For the text-containing cell, return its midpoint in [x, y] coordinate format. 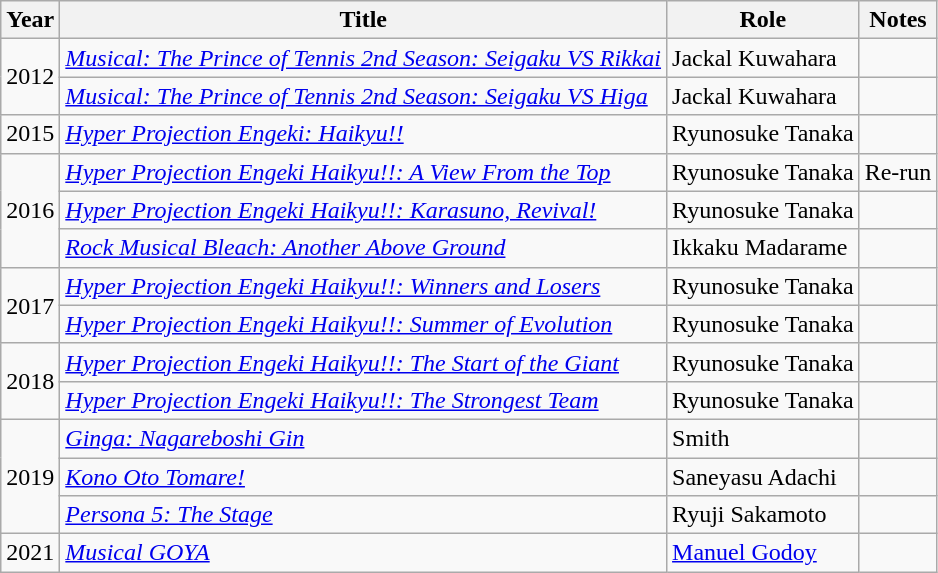
Persona 5: The Stage [364, 515]
Role [764, 20]
Rock Musical Bleach: Another Above Ground [364, 248]
Hyper Projection Engeki Haikyu!!: Winners and Losers [364, 286]
Ikkaku Madarame [764, 248]
Re-run [898, 172]
Saneyasu Adachi [764, 477]
Hyper Projection Engeki Haikyu!!: A View From the Top [364, 172]
Hyper Projection Engeki Haikyu!!: The Start of the Giant [364, 362]
Year [30, 20]
2021 [30, 553]
Hyper Projection Engeki Haikyu!!: Summer of Evolution [364, 324]
Musical: The Prince of Tennis 2nd Season: Seigaku VS Rikkai [364, 58]
2019 [30, 476]
Kono Oto Tomare! [364, 477]
2012 [30, 77]
Title [364, 20]
Musical: The Prince of Tennis 2nd Season: Seigaku VS Higa [364, 96]
Notes [898, 20]
2018 [30, 381]
Hyper Projection Engeki Haikyu!!: The Strongest Team [364, 400]
Smith [764, 438]
2017 [30, 305]
Manuel Godoy [764, 553]
2015 [30, 134]
2016 [30, 210]
Ginga: Nagareboshi Gin [364, 438]
Musical GOYA [364, 553]
Ryuji Sakamoto [764, 515]
Hyper Projection Engeki Haikyu!!: Karasuno, Revival! [364, 210]
Hyper Projection Engeki: Haikyu!! [364, 134]
